Return the (X, Y) coordinate for the center point of the cell that contains the specified text.  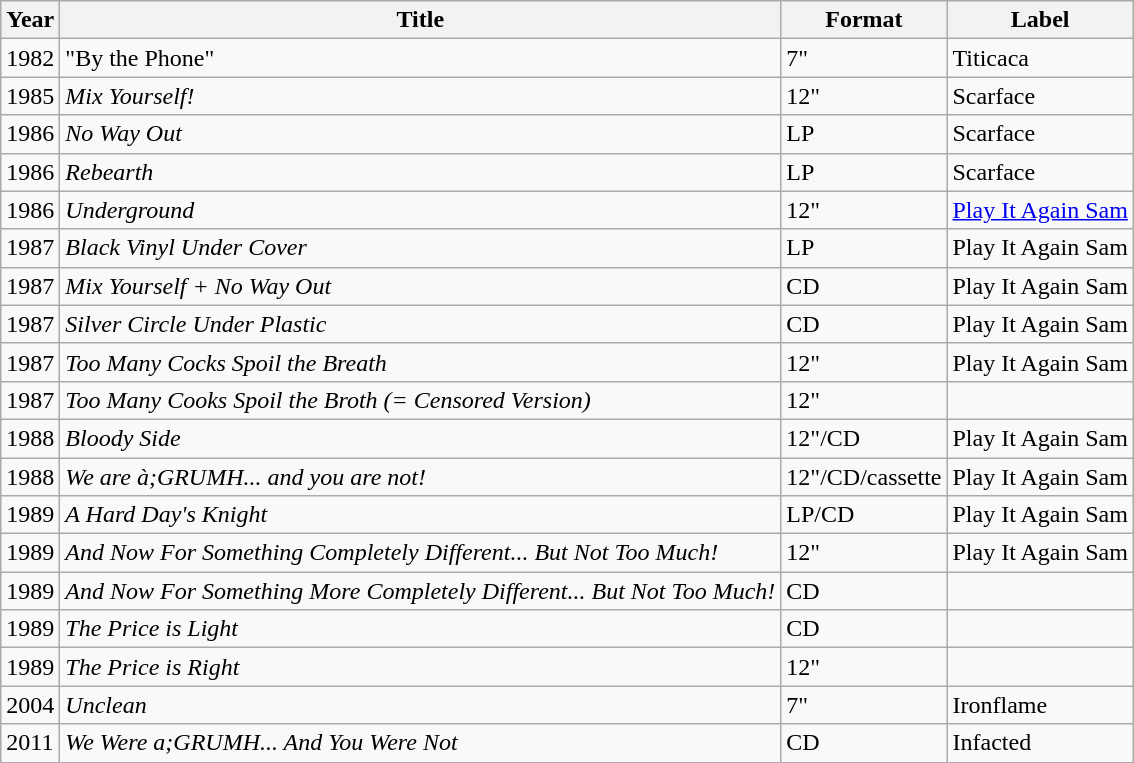
We Were a;GRUMH... And You Were Not (420, 743)
Titicaca (1040, 58)
Ironflame (1040, 705)
LP/CD (864, 515)
No Way Out (420, 134)
12"/CD (864, 438)
12"/CD/cassette (864, 477)
And Now For Something Completely Different... But Not Too Much! (420, 553)
And Now For Something More Completely Different... But Not Too Much! (420, 591)
Underground (420, 210)
2004 (30, 705)
Title (420, 20)
Label (1040, 20)
2011 (30, 743)
We are à;GRUMH... and you are not! (420, 477)
Mix Yourself! (420, 96)
Infacted (1040, 743)
1982 (30, 58)
Format (864, 20)
The Price is Right (420, 667)
Bloody Side (420, 438)
A Hard Day's Knight (420, 515)
Too Many Cooks Spoil the Broth (= Censored Version) (420, 400)
"By the Phone" (420, 58)
Black Vinyl Under Cover (420, 248)
Too Many Cocks Spoil the Breath (420, 362)
1985 (30, 96)
Unclean (420, 705)
The Price is Light (420, 629)
Silver Circle Under Plastic (420, 324)
Year (30, 20)
Rebearth (420, 172)
Mix Yourself + No Way Out (420, 286)
